Search for the cell housing the specified text and yield its (X, Y) center coordinate. 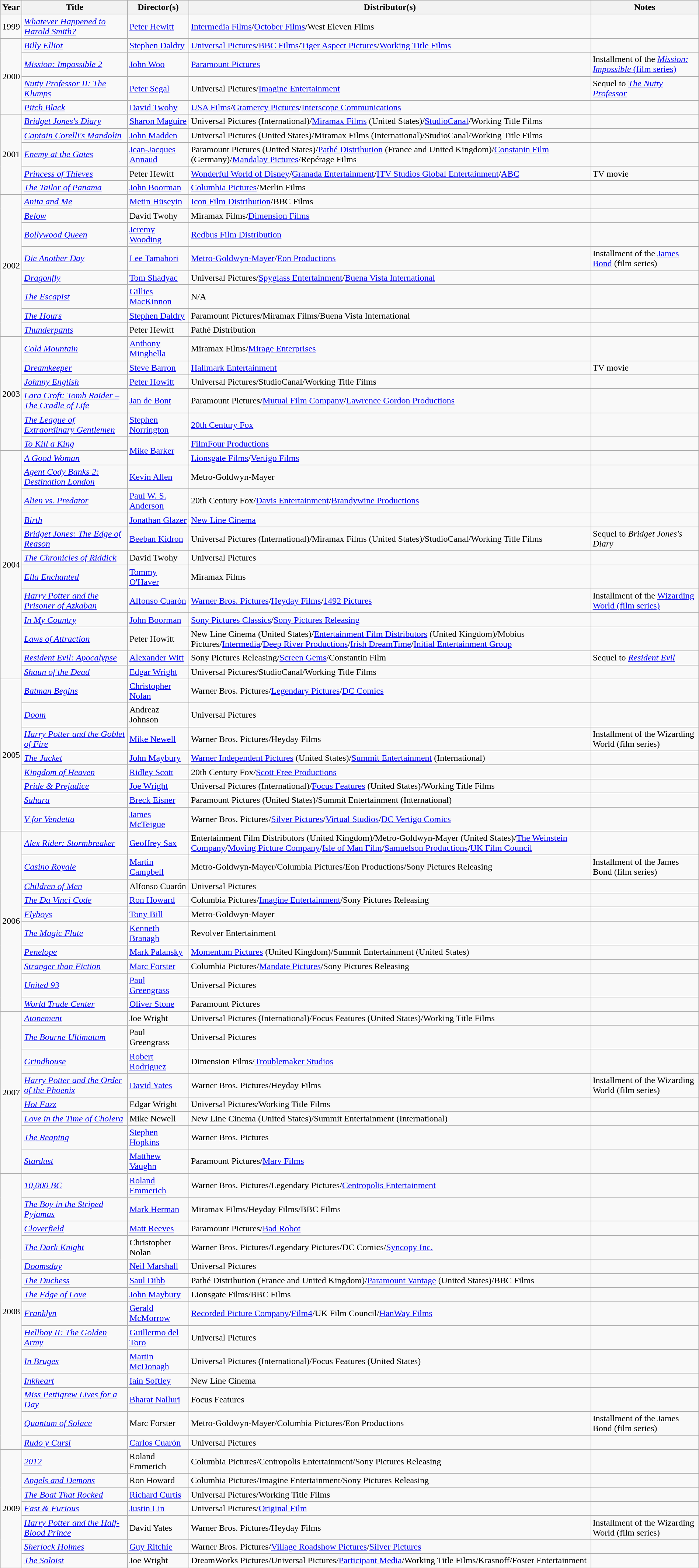
Columbia Pictures/Merlin Films (390, 187)
Universal Pictures/Spyglass Entertainment/Buena Vista International (390, 278)
Metro-Goldwyn-Mayer/Eon Productions (390, 259)
Sequel to Bridget Jones's Diary (644, 539)
DreamWorks Pictures/Universal Pictures/Participant Media/Working Title Films/Krasnoff/Foster Entertainment (390, 1561)
Princess of Thieves (75, 173)
Paramount Pictures (United States)/Summit Entertainment (International) (390, 800)
Harry Potter and the Half-Blood Prince (75, 1527)
The League of Extraordinary Gentlemen (75, 425)
Alien vs. Predator (75, 501)
Flyboys (75, 914)
Wonderful World of Disney/Granada Entertainment/ITV Studios Global Entertainment/ABC (390, 173)
Iain Softley (158, 1380)
Lee Tamahori (158, 259)
Paramount Pictures/Mutual Film Company/Lawrence Gordon Productions (390, 400)
20th Century Fox (390, 425)
Ridley Scott (158, 772)
Metin Hüseyin (158, 201)
Universal Pictures (International)/Focus Features (United States) (390, 1361)
Jean-Jacques Annaud (158, 154)
Guillermo del Toro (158, 1337)
10,000 BC (75, 1185)
2006 (11, 921)
Warner Bros. Pictures/Legendary Pictures/DC Comics/Syncopy Inc. (390, 1247)
Paul W. S. Anderson (158, 501)
Pathé Distribution (France and United Kingdom)/Paramount Vantage (United States)/BBC Films (390, 1280)
A Good Woman (75, 458)
Pathé Distribution (390, 330)
Batman Begins (75, 691)
Sahara (75, 800)
Cold Mountain (75, 349)
Year (11, 7)
Harry Potter and the Order of the Phoenix (75, 1085)
Bharat Nalluri (158, 1399)
Breck Eisner (158, 800)
Sharon Maguire (158, 121)
Mark Herman (158, 1210)
Paramount Pictures/Bad Robot (390, 1228)
Saul Dibb (158, 1280)
Hellboy II: The Golden Army (75, 1337)
Sherlock Holmes (75, 1547)
The Edge of Love (75, 1294)
Pride & Prejudice (75, 786)
Tom Shadyac (158, 278)
Below (75, 216)
2004 (11, 565)
Jonathan Glazer (158, 520)
Doom (75, 715)
Warner Bros. Pictures/Silver Pictures/Virtual Studios/DC Vertigo Comics (390, 819)
Metro-Goldwyn-Mayer/Columbia Pictures/Eon Productions (390, 1423)
Miramax Films/Heyday Films/BBC Films (390, 1210)
Andreaz Johnson (158, 715)
2003 (11, 394)
The Jacket (75, 758)
Dimension Films/Troublemaker Studios (390, 1061)
Mission: Impossible 2 (75, 64)
Bollywood Queen (75, 235)
Dreamkeeper (75, 368)
N/A (390, 296)
Peter Segal (158, 89)
Whatever Happened to Harold Smith? (75, 27)
United 93 (75, 985)
Rudo y Cursi (75, 1442)
To Kill a King (75, 444)
Anthony Minghella (158, 349)
In Bruges (75, 1361)
2000 (11, 76)
2007 (11, 1092)
Martin McDonagh (158, 1361)
The Duchess (75, 1280)
Kevin Allen (158, 476)
Columbia Pictures/Mandate Pictures/Sony Pictures Releasing (390, 966)
Warner Bros. Pictures (390, 1137)
Billy Elliot (75, 45)
The Soloist (75, 1561)
Director(s) (158, 7)
Intermedia Films/October Films/West Eleven Films (390, 27)
The Magic Flute (75, 933)
Warner Bros. Pictures/Village Roadshow Pictures/Silver Pictures (390, 1547)
Paramount Pictures/Miramax Films/Buena Vista International (390, 316)
Universal Pictures/Imagine Entertainment (390, 89)
Jan de Bont (158, 400)
Sequel to Resident Evil (644, 658)
Mike Barker (158, 451)
FilmFour Productions (390, 444)
Harry Potter and the Goblet of Fire (75, 739)
John Madden (158, 135)
Harry Potter and the Prisoner of Azkaban (75, 601)
Lionsgate Films/Vertigo Films (390, 458)
James McTeigue (158, 819)
Warner Independent Pictures (United States)/Summit Entertainment (International) (390, 758)
2002 (11, 266)
Children of Men (75, 886)
Grindhouse (75, 1061)
Alex Rider: Stormbreaker (75, 843)
Universal Pictures/Original Film (390, 1509)
Cloverfield (75, 1228)
Angels and Demons (75, 1481)
Alexander Witt (158, 658)
Columbia Pictures/Centropolis Entertainment/Sony Pictures Releasing (390, 1462)
New Line Cinema (United States)/Summit Entertainment (International) (390, 1118)
The Boy in the Striped Pyjamas (75, 1210)
Hot Fuzz (75, 1104)
In My Country (75, 620)
Universal Pictures (United States)/Miramax Films (International)/StudioCanal/Working Title Films (390, 135)
The Da Vinci Code (75, 900)
Stranger than Fiction (75, 966)
Gerald McMorrow (158, 1314)
Metro-Goldwyn-Mayer/Columbia Pictures/Eon Productions/Sony Pictures Releasing (390, 867)
Stephen Hopkins (158, 1137)
Thunderpants (75, 330)
Kingdom of Heaven (75, 772)
2009 (11, 1509)
Pitch Black (75, 107)
2012 (75, 1462)
Miramax Films (390, 577)
Paramount Pictures/Marv Films (390, 1162)
Johnny English (75, 382)
Quantum of Solace (75, 1423)
Tommy O'Haver (158, 577)
World Trade Center (75, 1004)
Stardust (75, 1162)
Captain Corelli's Mandolin (75, 135)
Jeremy Wooding (158, 235)
Universal Pictures/BBC Films/Tiger Aspect Pictures/Working Title Films (390, 45)
Revolver Entertainment (390, 933)
Penelope (75, 952)
Matthew Vaughn (158, 1162)
The Hours (75, 316)
2001 (11, 154)
Geoffrey Sax (158, 843)
Warner Bros. Pictures/Heyday Films/1492 Pictures (390, 601)
The Escapist (75, 296)
Lara Croft: Tomb Raider – The Cradle of Life (75, 400)
V for Vendetta (75, 819)
Miss Pettigrew Lives for a Day (75, 1399)
Sequel to The Nutty Professor (644, 89)
Icon Film Distribution/BBC Films (390, 201)
Kenneth Branagh (158, 933)
Love in the Time of Cholera (75, 1118)
Miramax Films/Dimension Films (390, 216)
20th Century Fox/Scott Free Productions (390, 772)
The Dark Knight (75, 1247)
Bridget Jones: The Edge of Reason (75, 539)
USA Films/Gramercy Pictures/Interscope Communications (390, 107)
John Woo (158, 64)
2005 (11, 755)
Gillies MacKinnon (158, 296)
Resident Evil: Apocalypse (75, 658)
Warner Bros. Pictures/Legendary Pictures/DC Comics (390, 691)
Enemy at the Gates (75, 154)
Justin Lin (158, 1509)
Agent Cody Banks 2: Destination London (75, 476)
Sony Pictures Classics/Sony Pictures Releasing (390, 620)
Mark Palansky (158, 952)
Inkheart (75, 1380)
The Bourne Ultimatum (75, 1037)
The Tailor of Panama (75, 187)
Shaun of the Dead (75, 672)
Nutty Professor II: The Klumps (75, 89)
Steve Barron (158, 368)
Atonement (75, 1018)
Bridget Jones's Diary (75, 121)
Die Another Day (75, 259)
Anita and Me (75, 201)
Laws of Attraction (75, 639)
Dragonfly (75, 278)
Tony Bill (158, 914)
Carlos Cuarón (158, 1442)
1999 (11, 27)
Beeban Kidron (158, 539)
20th Century Fox/Davis Entertainment/Brandywine Productions (390, 501)
Martin Campbell (158, 867)
Warner Bros. Pictures/Legendary Pictures/Centropolis Entertainment (390, 1185)
2008 (11, 1311)
Lionsgate Films/BBC Films (390, 1294)
Casino Royale (75, 867)
The Boat That Rocked (75, 1495)
Richard Curtis (158, 1495)
Paramount Pictures (United States)/Pathé Distribution (France and United Kingdom)/Constanin Film (Germany)/Mandalay Pictures/Repérage Films (390, 154)
Doomsday (75, 1266)
Distributor(s) (390, 7)
Stephen Norrington (158, 425)
Franklyn (75, 1314)
Installment of the Mission: Impossible (film series) (644, 64)
The Chronicles of Riddick (75, 558)
Ella Enchanted (75, 577)
Recorded Picture Company/Film4/UK Film Council/HanWay Films (390, 1314)
Birth (75, 520)
Sony Pictures Releasing/Screen Gems/Constantin Film (390, 658)
Oliver Stone (158, 1004)
Fast & Furious (75, 1509)
Title (75, 7)
Robert Rodriguez (158, 1061)
Neil Marshall (158, 1266)
Miramax Films/Mirage Enterprises (390, 349)
Matt Reeves (158, 1228)
Guy Ritchie (158, 1547)
Hallmark Entertainment (390, 368)
Redbus Film Distribution (390, 235)
Focus Features (390, 1399)
Notes (644, 7)
Momentum Pictures (United Kingdom)/Summit Entertainment (United States) (390, 952)
The Reaping (75, 1137)
